Scan for the cell matching the given text and deliver its [X, Y] coordinate at center. 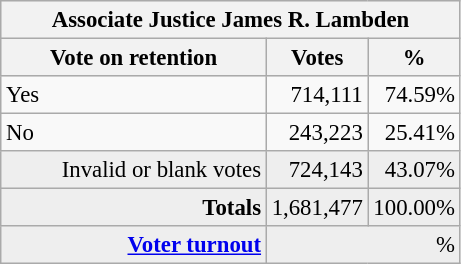
43.07% [414, 170]
100.00% [414, 208]
25.41% [414, 133]
Associate Justice James R. Lambden [231, 20]
Votes [317, 58]
Invalid or blank votes [134, 170]
Vote on retention [134, 58]
Totals [134, 208]
243,223 [317, 133]
Yes [134, 95]
74.59% [414, 95]
724,143 [317, 170]
714,111 [317, 95]
No [134, 133]
Voter turnout [134, 245]
1,681,477 [317, 208]
